Return the (x, y) coordinate for the center point of the cell that contains the specified text.  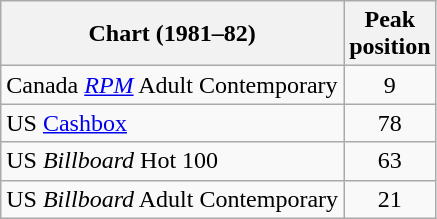
9 (390, 85)
21 (390, 199)
Canada RPM Adult Contemporary (172, 85)
US Cashbox (172, 123)
Chart (1981–82) (172, 34)
Peakposition (390, 34)
US Billboard Hot 100 (172, 161)
78 (390, 123)
63 (390, 161)
US Billboard Adult Contemporary (172, 199)
